Provide the (x, y) coordinate of the cell's center where the given text is located.  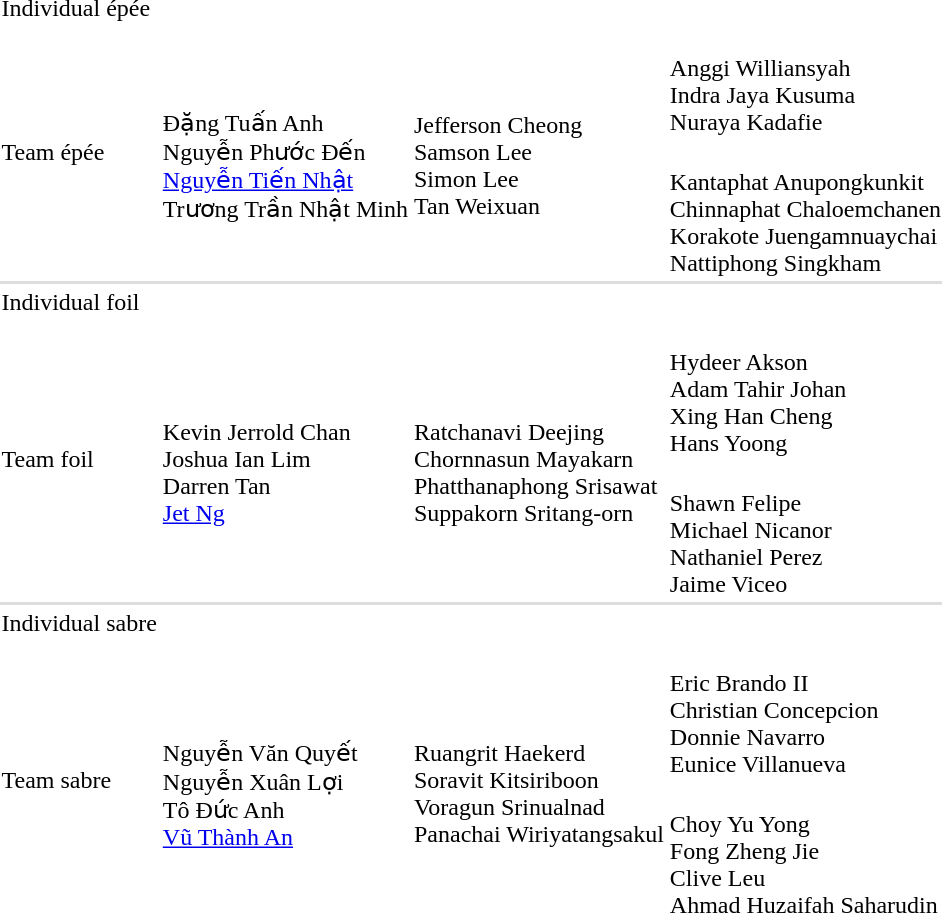
Team foil (79, 460)
Anggi WilliansyahIndra Jaya KusumaNuraya Kadafie (805, 82)
Ratchanavi DeejingChornnasun MayakarnPhatthanaphong SrisawatSuppakorn Sritang-orn (538, 460)
Shawn FelipeMichael NicanorNathaniel PerezJaime Viceo (805, 530)
Jefferson CheongSamson LeeSimon LeeTan Weixuan (538, 152)
Team épée (79, 152)
Kantaphat AnupongkunkitChinnaphat ChaloemchanenKorakote JuengamnuaychaiNattiphong Singkham (805, 209)
Eric Brando IIChristian ConcepcionDonnie NavarroEunice Villanueva (805, 710)
Individual foil (79, 302)
Hydeer AksonAdam Tahir JohanXing Han ChengHans Yoong (805, 389)
Kevin Jerrold ChanJoshua Ian LimDarren TanJet Ng (285, 460)
Individual sabre (79, 623)
Đặng Tuấn AnhNguyễn Phước ĐếnNguyễn Tiến NhậtTrương Trần Nhật Minh (285, 152)
